Capture the cell that displays the provided text and extract its (X, Y) central coordinate. 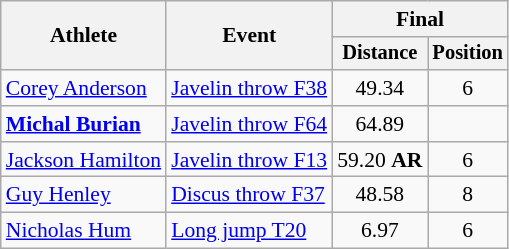
Javelin throw F13 (249, 160)
Guy Henley (84, 195)
Distance (380, 54)
48.58 (380, 195)
Athlete (84, 36)
Nicholas Hum (84, 231)
64.89 (380, 124)
59.20 AR (380, 160)
Position (468, 54)
Long jump T20 (249, 231)
8 (468, 195)
Corey Anderson (84, 88)
Discus throw F37 (249, 195)
Javelin throw F38 (249, 88)
Javelin throw F64 (249, 124)
Michal Burian (84, 124)
Jackson Hamilton (84, 160)
Final (420, 19)
6.97 (380, 231)
49.34 (380, 88)
Event (249, 36)
